Return the [X, Y] coordinate for the center point of the cell that contains the specified text.  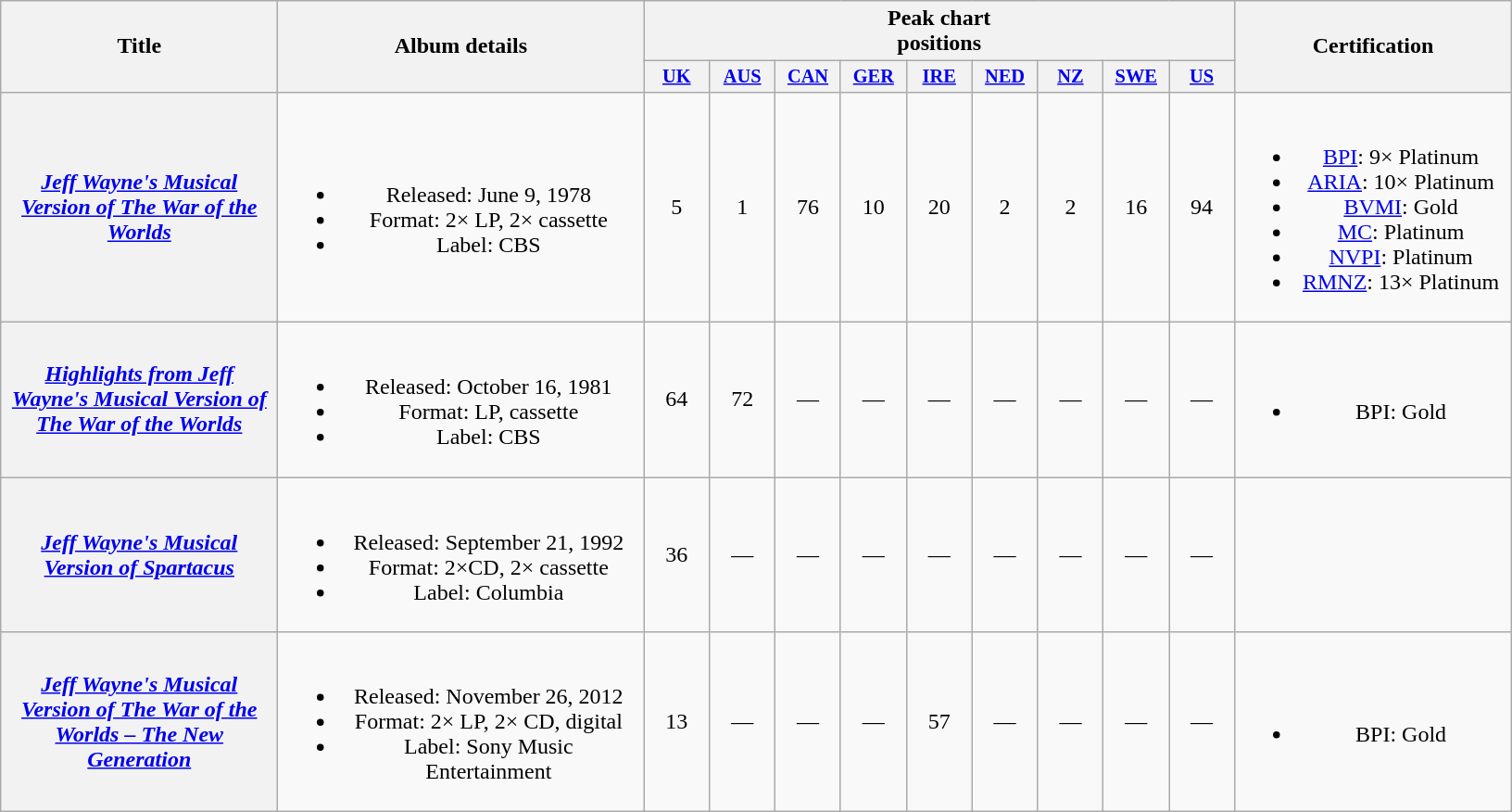
94 [1203, 207]
16 [1136, 207]
IRE [939, 77]
5 [676, 207]
US [1203, 77]
20 [939, 207]
SWE [1136, 77]
Title [139, 46]
Released: September 21, 1992Format: 2×CD, 2× cassetteLabel: Columbia [461, 554]
36 [676, 554]
AUS [743, 77]
72 [743, 400]
Highlights from Jeff Wayne's Musical Version of The War of the Worlds [139, 400]
Released: June 9, 1978Format: 2× LP, 2× cassetteLabel: CBS [461, 207]
57 [939, 722]
Jeff Wayne's Musical Version of The War of the Worlds [139, 207]
Certification [1373, 46]
64 [676, 400]
BPI: 9× PlatinumARIA: 10× PlatinumBVMI: GoldMC: PlatinumNVPI: PlatinumRMNZ: 13× Platinum [1373, 207]
Jeff Wayne's Musical Version of Spartacus [139, 554]
UK [676, 77]
Jeff Wayne's Musical Version of The War of the Worlds – The New Generation [139, 722]
NED [1004, 77]
Album details [461, 46]
Released: October 16, 1981Format: LP, cassetteLabel: CBS [461, 400]
10 [873, 207]
Released: November 26, 2012Format: 2× LP, 2× CD, digitalLabel: Sony Music Entertainment [461, 722]
Peak chartpositions [939, 32]
13 [676, 722]
GER [873, 77]
76 [808, 207]
NZ [1071, 77]
CAN [808, 77]
1 [743, 207]
